Identify which cell holds the provided text, then report its [X, Y] central coordinate. 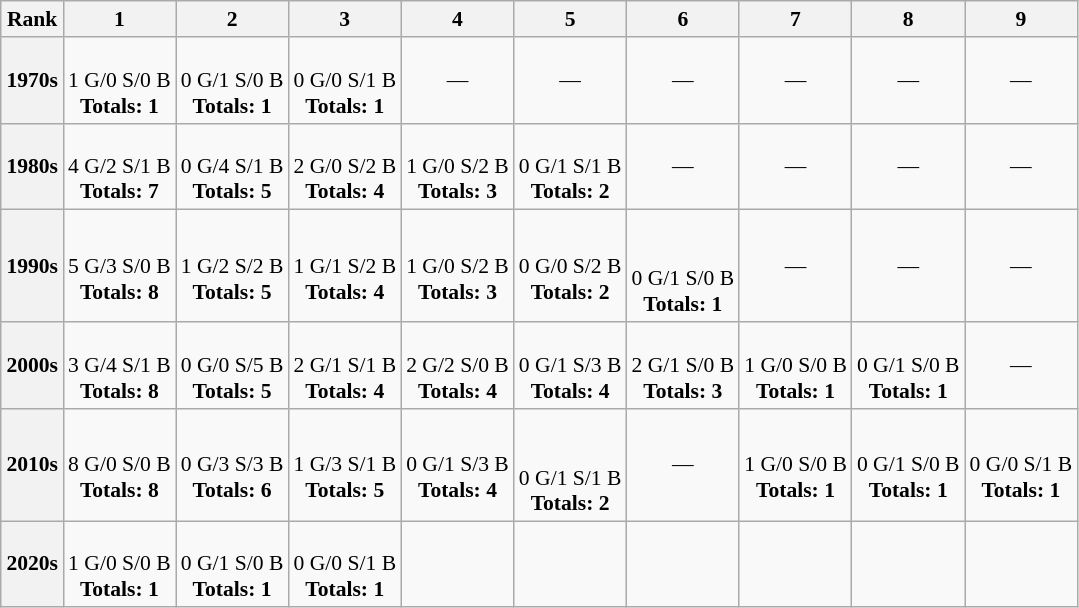
2010s [32, 465]
7 [796, 19]
0 G/3 S/3 BTotals: 6 [232, 465]
3 [344, 19]
5 [570, 19]
6 [682, 19]
4 G/2 S/1 BTotals: 7 [120, 166]
1 [120, 19]
2 G/0 S/2 BTotals: 4 [344, 166]
2 [232, 19]
1 G/3 S/1 BTotals: 5 [344, 465]
2 G/2 S/0 BTotals: 4 [458, 366]
2 G/1 S/1 BTotals: 4 [344, 366]
1970s [32, 80]
8 G/0 S/0 BTotals: 8 [120, 465]
1 G/1 S/2 BTotals: 4 [344, 266]
9 [1022, 19]
3 G/4 S/1 BTotals: 8 [120, 366]
0 G/0 S/2 BTotals: 2 [570, 266]
2020s [32, 564]
5 G/3 S/0 BTotals: 8 [120, 266]
1 G/2 S/2 BTotals: 5 [232, 266]
1990s [32, 266]
0 G/4 S/1 BTotals: 5 [232, 166]
4 [458, 19]
8 [908, 19]
2000s [32, 366]
1980s [32, 166]
2 G/1 S/0 BTotals: 3 [682, 366]
Rank [32, 19]
0 G/0 S/5 BTotals: 5 [232, 366]
